For the text-containing cell, return its midpoint in (x, y) coordinate format. 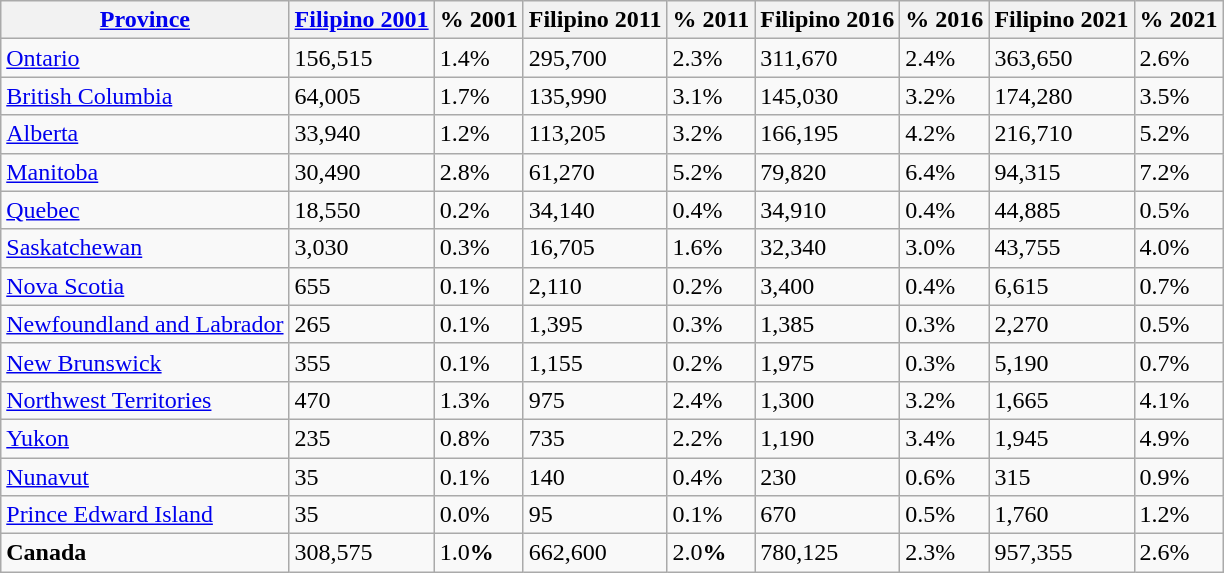
4.9% (1178, 438)
1.6% (711, 248)
5,190 (1062, 362)
Prince Edward Island (145, 515)
% 2011 (711, 20)
3.5% (1178, 96)
% 2021 (1178, 20)
662,600 (595, 553)
1,975 (828, 362)
355 (362, 362)
7.2% (1178, 172)
156,515 (362, 58)
135,990 (595, 96)
6.4% (944, 172)
44,885 (1062, 210)
145,030 (828, 96)
311,670 (828, 58)
670 (828, 515)
1,155 (595, 362)
79,820 (828, 172)
0.6% (944, 477)
295,700 (595, 58)
34,140 (595, 210)
780,125 (828, 553)
4.0% (1178, 248)
33,940 (362, 134)
0.0% (478, 515)
1,395 (595, 324)
470 (362, 400)
Canada (145, 553)
1.4% (478, 58)
1.7% (478, 96)
0.8% (478, 438)
Nunavut (145, 477)
2.0% (711, 553)
95 (595, 515)
61,270 (595, 172)
2.8% (478, 172)
655 (362, 286)
34,910 (828, 210)
265 (362, 324)
174,280 (1062, 96)
Filipino 2016 (828, 20)
2,270 (1062, 324)
1,760 (1062, 515)
Nova Scotia (145, 286)
% 2016 (944, 20)
235 (362, 438)
Northwest Territories (145, 400)
3.4% (944, 438)
308,575 (362, 553)
3.0% (944, 248)
4.2% (944, 134)
1.0% (478, 553)
975 (595, 400)
166,195 (828, 134)
Manitoba (145, 172)
363,650 (1062, 58)
18,550 (362, 210)
735 (595, 438)
1,385 (828, 324)
Ontario (145, 58)
% 2001 (478, 20)
Quebec (145, 210)
1,300 (828, 400)
0.9% (1178, 477)
Filipino 2001 (362, 20)
6,615 (1062, 286)
64,005 (362, 96)
Saskatchewan (145, 248)
1,945 (1062, 438)
94,315 (1062, 172)
3,030 (362, 248)
957,355 (1062, 553)
2,110 (595, 286)
315 (1062, 477)
3,400 (828, 286)
3.1% (711, 96)
Filipino 2021 (1062, 20)
30,490 (362, 172)
1,190 (828, 438)
216,710 (1062, 134)
113,205 (595, 134)
16,705 (595, 248)
2.2% (711, 438)
Newfoundland and Labrador (145, 324)
1.3% (478, 400)
British Columbia (145, 96)
New Brunswick (145, 362)
230 (828, 477)
Yukon (145, 438)
32,340 (828, 248)
Alberta (145, 134)
140 (595, 477)
1,665 (1062, 400)
Filipino 2011 (595, 20)
Province (145, 20)
43,755 (1062, 248)
4.1% (1178, 400)
